Provide the (X, Y) coordinate of the cell's center where the given text is located.  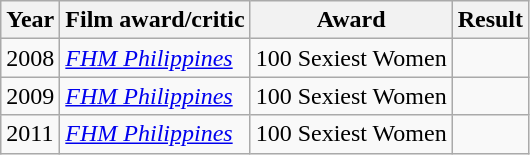
Film award/critic (155, 20)
2009 (30, 96)
Award (351, 20)
Result (490, 20)
Year (30, 20)
2011 (30, 134)
2008 (30, 58)
